Return (x, y) of the center of cell containing provided text 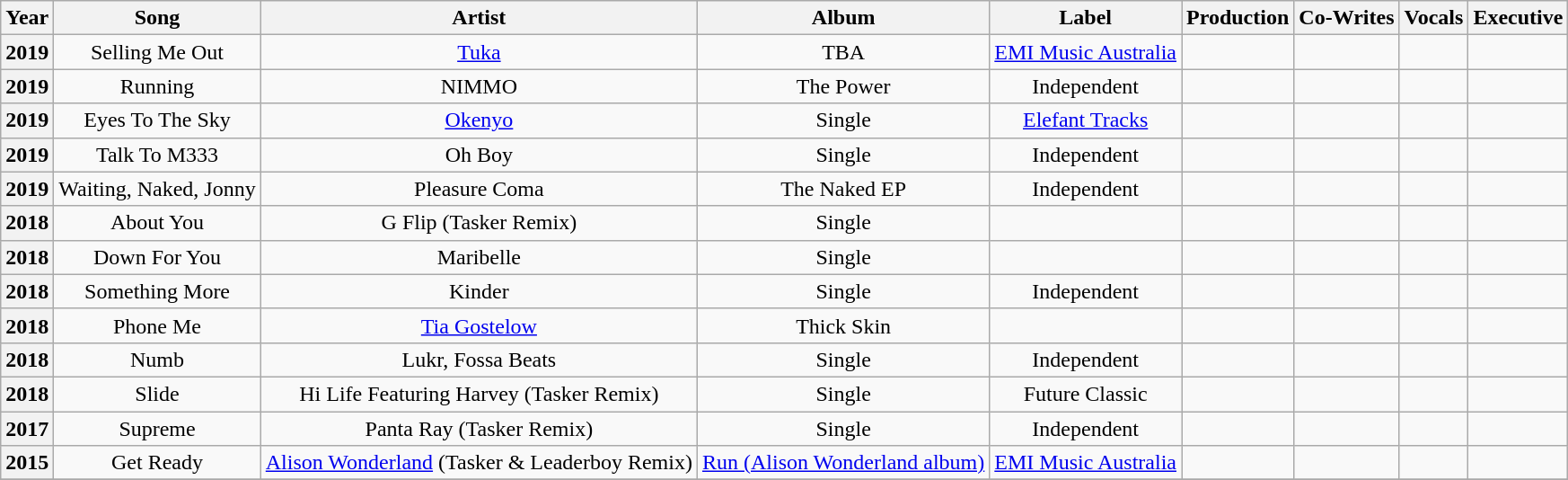
Maribelle (479, 257)
Vocals (1433, 18)
Waiting, Naked, Jonny (157, 189)
Selling Me Out (157, 52)
Numb (157, 360)
Future Classic (1086, 394)
Artist (479, 18)
Kinder (479, 291)
TBA (842, 52)
Down For You (157, 257)
Eyes To The Sky (157, 120)
Production (1238, 18)
NIMMO (479, 86)
Album (842, 18)
Okenyo (479, 120)
Song (157, 18)
Pleasure Coma (479, 189)
2017 (27, 429)
Panta Ray (Tasker Remix) (479, 429)
About You (157, 223)
Alison Wonderland (Tasker & Leaderboy Remix) (479, 463)
Label (1086, 18)
The Power (842, 86)
The Naked EP (842, 189)
Slide (157, 394)
Get Ready (157, 463)
Lukr, Fossa Beats (479, 360)
Year (27, 18)
2015 (27, 463)
Thick Skin (842, 325)
Run (Alison Wonderland album) (842, 463)
Talk To M333 (157, 155)
Supreme (157, 429)
Oh Boy (479, 155)
Co-Writes (1347, 18)
Tuka (479, 52)
Elefant Tracks (1086, 120)
Tia Gostelow (479, 325)
Hi Life Featuring Harvey (Tasker Remix) (479, 394)
Something More (157, 291)
G Flip (Tasker Remix) (479, 223)
Executive (1518, 18)
Running (157, 86)
Phone Me (157, 325)
